Extract the [x, y] coordinate from the center of the cell holding the provided text.  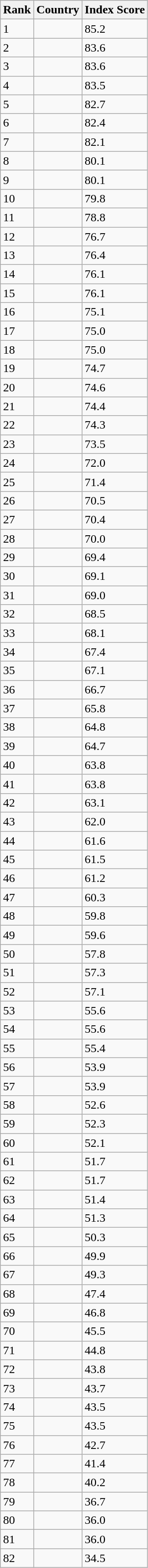
24 [17, 463]
61.6 [115, 841]
74.3 [115, 425]
8 [17, 161]
41.4 [115, 1464]
52.1 [115, 1142]
17 [17, 331]
67 [17, 1275]
36 [17, 690]
72.0 [115, 463]
61 [17, 1162]
10 [17, 198]
70 [17, 1331]
66.7 [115, 690]
13 [17, 255]
50 [17, 954]
43 [17, 821]
35 [17, 671]
75 [17, 1426]
41 [17, 784]
49 [17, 935]
69.4 [115, 558]
64.7 [115, 746]
45 [17, 860]
78 [17, 1483]
77 [17, 1464]
68.1 [115, 633]
27 [17, 519]
57 [17, 1086]
Index Score [115, 10]
55.4 [115, 1048]
34.5 [115, 1558]
70.5 [115, 501]
78.8 [115, 217]
51.4 [115, 1199]
25 [17, 482]
31 [17, 595]
53 [17, 1010]
40 [17, 765]
46.8 [115, 1313]
5 [17, 104]
4 [17, 85]
63.1 [115, 803]
22 [17, 425]
49.3 [115, 1275]
56 [17, 1067]
74.6 [115, 387]
62.0 [115, 821]
Rank [17, 10]
11 [17, 217]
32 [17, 614]
34 [17, 652]
47 [17, 897]
71 [17, 1350]
42.7 [115, 1445]
21 [17, 406]
3 [17, 66]
33 [17, 633]
83.5 [115, 85]
74.7 [115, 369]
57.1 [115, 992]
60.3 [115, 897]
70.4 [115, 519]
75.1 [115, 312]
59 [17, 1124]
65 [17, 1237]
Country [58, 10]
7 [17, 142]
59.8 [115, 916]
61.5 [115, 860]
64.8 [115, 727]
20 [17, 387]
70.0 [115, 538]
14 [17, 274]
52 [17, 992]
72 [17, 1369]
9 [17, 180]
69.1 [115, 576]
47.4 [115, 1294]
76.7 [115, 237]
57.8 [115, 954]
38 [17, 727]
85.2 [115, 29]
1 [17, 29]
54 [17, 1029]
60 [17, 1142]
51 [17, 973]
82.4 [115, 123]
52.3 [115, 1124]
82.7 [115, 104]
62 [17, 1181]
51.3 [115, 1218]
79 [17, 1502]
45.5 [115, 1331]
64 [17, 1218]
2 [17, 48]
6 [17, 123]
23 [17, 444]
52.6 [115, 1105]
81 [17, 1539]
82 [17, 1558]
50.3 [115, 1237]
55 [17, 1048]
30 [17, 576]
63 [17, 1199]
36.7 [115, 1502]
26 [17, 501]
74 [17, 1407]
71.4 [115, 482]
19 [17, 369]
57.3 [115, 973]
67.4 [115, 652]
79.8 [115, 198]
58 [17, 1105]
66 [17, 1256]
44.8 [115, 1350]
43.7 [115, 1388]
61.2 [115, 878]
69.0 [115, 595]
65.8 [115, 708]
46 [17, 878]
37 [17, 708]
40.2 [115, 1483]
18 [17, 350]
73 [17, 1388]
48 [17, 916]
69 [17, 1313]
16 [17, 312]
43.8 [115, 1369]
76.4 [115, 255]
49.9 [115, 1256]
15 [17, 293]
68 [17, 1294]
82.1 [115, 142]
74.4 [115, 406]
59.6 [115, 935]
76 [17, 1445]
44 [17, 841]
28 [17, 538]
29 [17, 558]
42 [17, 803]
68.5 [115, 614]
39 [17, 746]
80 [17, 1520]
73.5 [115, 444]
12 [17, 237]
67.1 [115, 671]
